Return [x, y] of the center of cell containing provided text 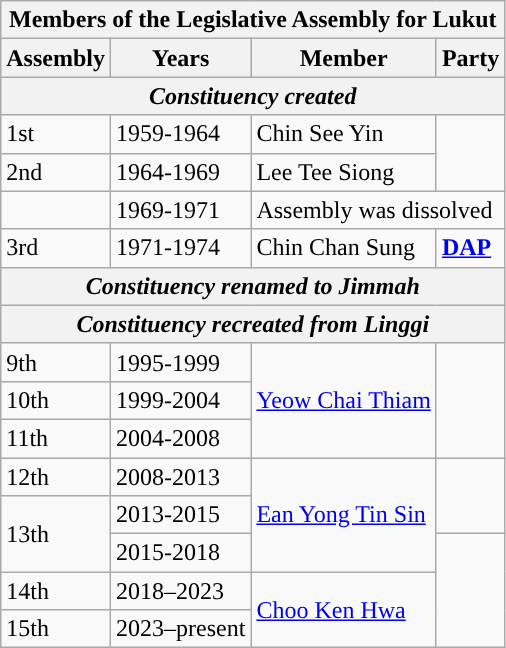
3rd [56, 248]
Ean Yong Tin Sin [344, 515]
2008-2013 [180, 477]
2023–present [180, 629]
Lee Tee Siong [344, 172]
2nd [56, 172]
15th [56, 629]
2018–2023 [180, 591]
2015-2018 [180, 553]
DAP [470, 248]
Chin See Yin [344, 134]
2004-2008 [180, 438]
Assembly [56, 58]
Constituency created [253, 96]
1964-1969 [180, 172]
1969-1971 [180, 210]
Years [180, 58]
Members of the Legislative Assembly for Lukut [253, 20]
10th [56, 400]
Constituency renamed to Jimmah [253, 286]
12th [56, 477]
Member [344, 58]
9th [56, 362]
11th [56, 438]
Chin Chan Sung [344, 248]
14th [56, 591]
1995-1999 [180, 362]
13th [56, 534]
Choo Ken Hwa [344, 610]
1st [56, 134]
Constituency recreated from Linggi [253, 324]
Party [470, 58]
1971-1974 [180, 248]
Assembly was dissolved [378, 210]
1999-2004 [180, 400]
Yeow Chai Thiam [344, 400]
2013-2015 [180, 515]
1959-1964 [180, 134]
